Identify which cell holds the provided text, then report its [x, y] central coordinate. 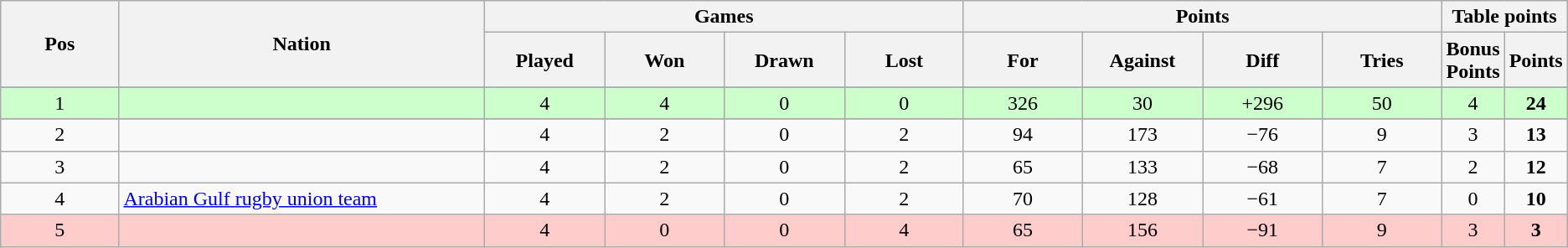
Diff [1262, 60]
156 [1142, 230]
Nation [302, 44]
Against [1142, 60]
12 [1536, 167]
For [1022, 60]
Table points [1504, 17]
24 [1536, 103]
Played [544, 60]
−61 [1262, 199]
Won [664, 60]
−91 [1262, 230]
Tries [1382, 60]
−68 [1262, 167]
326 [1022, 103]
1 [60, 103]
Drawn [784, 60]
173 [1142, 135]
+296 [1262, 103]
133 [1142, 167]
Arabian Gulf rugby union team [302, 199]
50 [1382, 103]
5 [60, 230]
94 [1022, 135]
Games [724, 17]
−76 [1262, 135]
13 [1536, 135]
Pos [60, 44]
30 [1142, 103]
10 [1536, 199]
128 [1142, 199]
Lost [904, 60]
Bonus Points [1473, 60]
70 [1022, 199]
